Scan for the cell matching the given text and deliver its [x, y] coordinate at center. 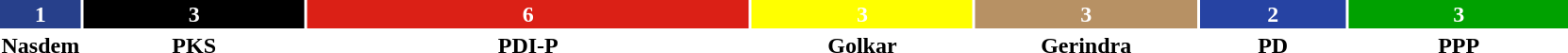
1 [41, 14]
6 [528, 14]
2 [1273, 14]
